From the cell containing the given text, extract its center point as [x, y] coordinate. 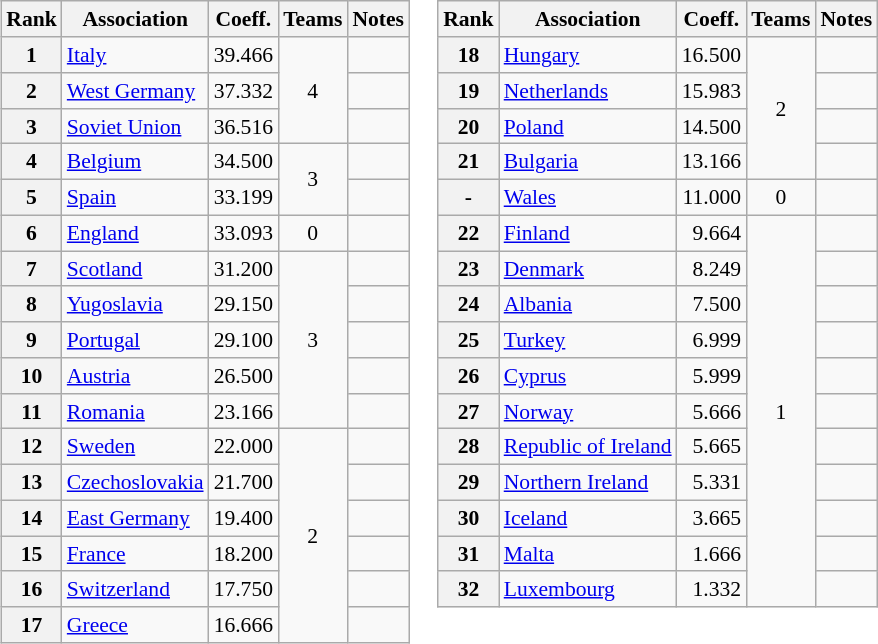
22.000 [244, 447]
39.466 [244, 55]
Yugoslavia [136, 304]
9.664 [712, 233]
31 [468, 554]
Iceland [588, 518]
14.500 [712, 126]
23.166 [244, 411]
Switzerland [136, 589]
8.249 [712, 269]
5.666 [712, 411]
16 [32, 589]
10 [32, 376]
17 [32, 625]
England [136, 233]
24 [468, 304]
19 [468, 91]
Austria [136, 376]
29.100 [244, 340]
33.093 [244, 233]
5.665 [712, 447]
8 [32, 304]
Northern Ireland [588, 482]
5.331 [712, 482]
West Germany [136, 91]
20 [468, 126]
17.750 [244, 589]
6 [32, 233]
Spain [136, 197]
5.999 [712, 376]
23 [468, 269]
Norway [588, 411]
Turkey [588, 340]
34.500 [244, 162]
7.500 [712, 304]
9 [32, 340]
31.200 [244, 269]
19.400 [244, 518]
21 [468, 162]
East Germany [136, 518]
3.665 [712, 518]
Wales [588, 197]
1.332 [712, 589]
Netherlands [588, 91]
14 [32, 518]
Luxembourg [588, 589]
5 [32, 197]
Italy [136, 55]
13 [32, 482]
13.166 [712, 162]
- [468, 197]
28 [468, 447]
16.666 [244, 625]
27 [468, 411]
33.199 [244, 197]
Finland [588, 233]
Poland [588, 126]
7 [32, 269]
21.700 [244, 482]
Greece [136, 625]
16.500 [712, 55]
6.999 [712, 340]
26.500 [244, 376]
Romania [136, 411]
15 [32, 554]
Soviet Union [136, 126]
22 [468, 233]
18.200 [244, 554]
36.516 [244, 126]
France [136, 554]
Sweden [136, 447]
25 [468, 340]
Hungary [588, 55]
29.150 [244, 304]
Republic of Ireland [588, 447]
32 [468, 589]
11.000 [712, 197]
Denmark [588, 269]
29 [468, 482]
1.666 [712, 554]
Bulgaria [588, 162]
37.332 [244, 91]
15.983 [712, 91]
26 [468, 376]
Belgium [136, 162]
18 [468, 55]
11 [32, 411]
Portugal [136, 340]
30 [468, 518]
Malta [588, 554]
Cyprus [588, 376]
Albania [588, 304]
12 [32, 447]
Czechoslovakia [136, 482]
Scotland [136, 269]
